Return (X, Y) of the center of cell containing provided text 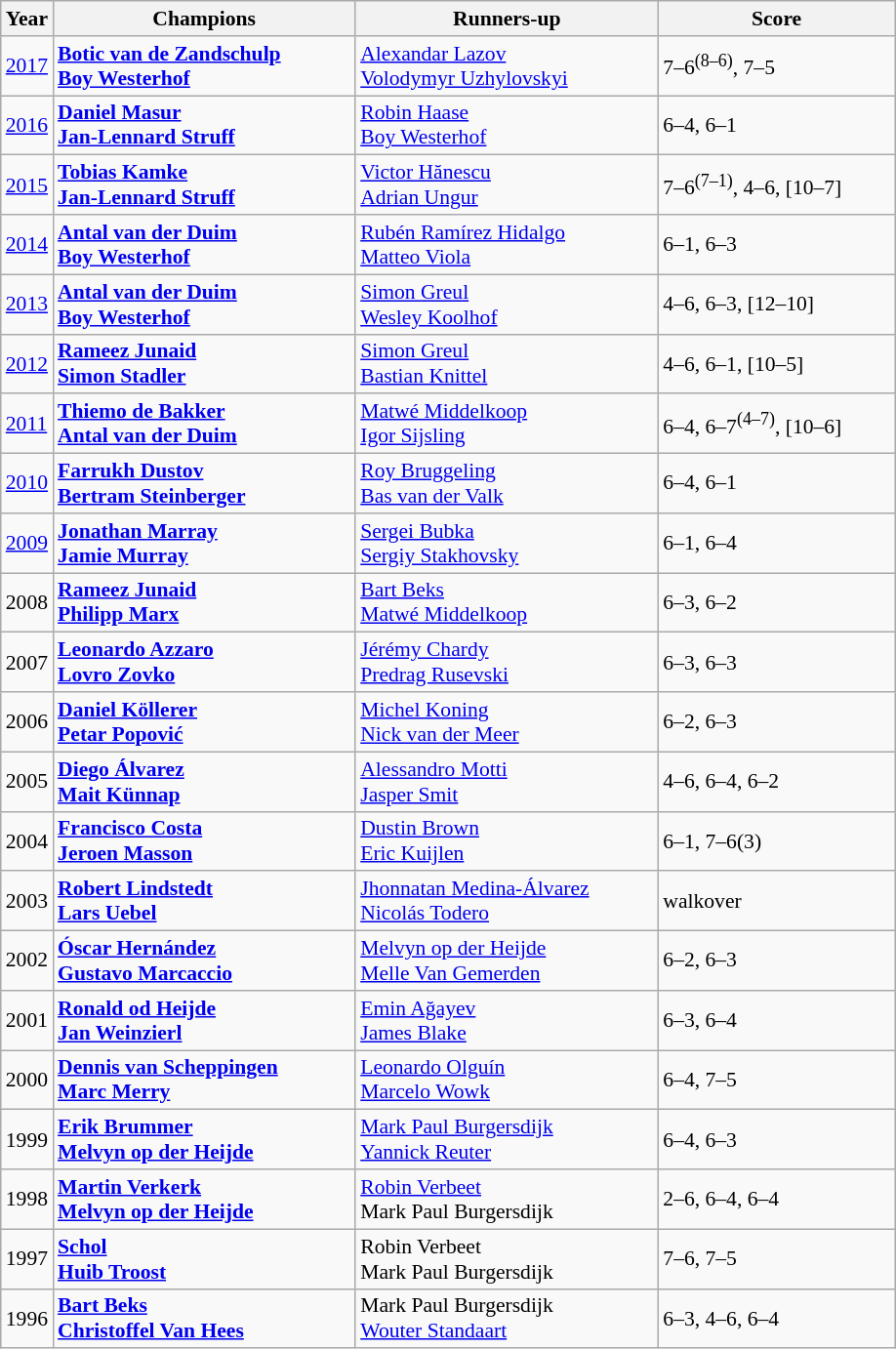
6–3, 6–2 (777, 603)
Dennis van Scheppingen Marc Merry (204, 1080)
6–1, 6–4 (777, 543)
4–6, 6–3, [12–10] (777, 305)
Rubén Ramírez Hidalgo Matteo Viola (507, 244)
1996 (27, 1318)
Erik Brummer Melvyn op der Heijde (204, 1140)
2011 (27, 424)
Bart Beks Christoffel Van Hees (204, 1318)
Jérémy Chardy Predrag Rusevski (507, 662)
2015 (27, 185)
6–4, 7–5 (777, 1080)
7–6(8–6), 7–5 (777, 66)
Rameez Junaid Philipp Marx (204, 603)
2007 (27, 662)
Daniel Masur Jan-Lennard Struff (204, 125)
2000 (27, 1080)
2012 (27, 363)
2002 (27, 961)
4–6, 6–1, [10–5] (777, 363)
2008 (27, 603)
6–3, 6–3 (777, 662)
2016 (27, 125)
6–1, 7–6(3) (777, 841)
Score (777, 19)
2003 (27, 902)
Roy Bruggeling Bas van der Valk (507, 484)
Dustin Brown Eric Kuijlen (507, 841)
Leonardo Olguín Marcelo Wowk (507, 1080)
6–1, 6–3 (777, 244)
Victor Hănescu Adrian Ungur (507, 185)
Jonathan Marray Jamie Murray (204, 543)
Robin Haase Boy Westerhof (507, 125)
2001 (27, 1021)
2010 (27, 484)
6–4, 6–3 (777, 1140)
Farrukh Dustov Bertram Steinberger (204, 484)
Robert Lindstedt Lars Uebel (204, 902)
Botic van de Zandschulp Boy Westerhof (204, 66)
7–6(7–1), 4–6, [10–7] (777, 185)
Simon Greul Bastian Knittel (507, 363)
Diego Álvarez Mait Künnap (204, 781)
2–6, 6–4, 6–4 (777, 1199)
2006 (27, 722)
Rameez Junaid Simon Stadler (204, 363)
Mark Paul Burgersdijk Yannick Reuter (507, 1140)
2014 (27, 244)
6–3, 6–4 (777, 1021)
Óscar Hernández Gustavo Marcaccio (204, 961)
2017 (27, 66)
6–3, 4–6, 6–4 (777, 1318)
Bart Beks Matwé Middelkoop (507, 603)
2005 (27, 781)
Champions (204, 19)
Matwé Middelkoop Igor Sijsling (507, 424)
Runners-up (507, 19)
1997 (27, 1259)
Schol Huib Troost (204, 1259)
Alexandar Lazov Volodymyr Uzhylovskyi (507, 66)
Emin Ağayev James Blake (507, 1021)
Thiemo de Bakker Antal van der Duim (204, 424)
1998 (27, 1199)
7–6, 7–5 (777, 1259)
4–6, 6–4, 6–2 (777, 781)
Michel Koning Nick van der Meer (507, 722)
Sergei Bubka Sergiy Stakhovsky (507, 543)
Jhonnatan Medina-Álvarez Nicolás Todero (507, 902)
Simon Greul Wesley Koolhof (507, 305)
6–4, 6–7(4–7), [10–6] (777, 424)
Tobias Kamke Jan-Lennard Struff (204, 185)
Year (27, 19)
Martin Verkerk Melvyn op der Heijde (204, 1199)
2013 (27, 305)
Ronald od Heijde Jan Weinzierl (204, 1021)
Mark Paul Burgersdijk Wouter Standaart (507, 1318)
2009 (27, 543)
walkover (777, 902)
1999 (27, 1140)
Francisco Costa Jeroen Masson (204, 841)
Daniel Köllerer Petar Popović (204, 722)
Melvyn op der Heijde Melle Van Gemerden (507, 961)
Leonardo Azzaro Lovro Zovko (204, 662)
2004 (27, 841)
Alessandro Motti Jasper Smit (507, 781)
